Identify which cell holds the provided text, then report its (x, y) central coordinate. 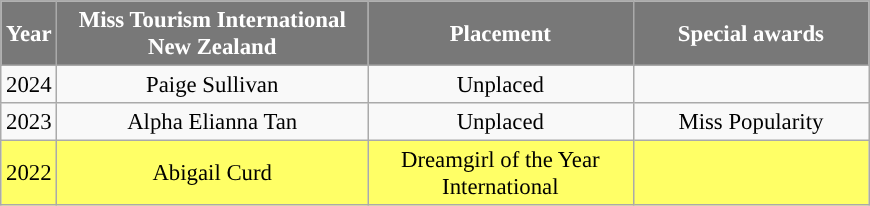
Abigail Curd (212, 174)
Paige Sullivan (212, 85)
Dreamgirl of the Year International (501, 174)
Special awards (751, 34)
Alpha Elianna Tan (212, 122)
2023 (29, 122)
Miss Popularity (751, 122)
Year (29, 34)
2022 (29, 174)
2024 (29, 85)
Placement (501, 34)
Miss Tourism International New Zealand (212, 34)
